Search for the cell housing the specified text and yield its (x, y) center coordinate. 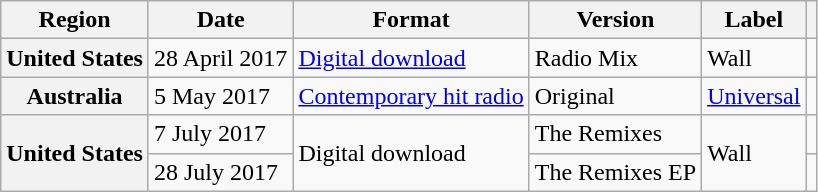
Australia (75, 96)
Universal (754, 96)
The Remixes (615, 134)
28 July 2017 (220, 172)
Original (615, 96)
The Remixes EP (615, 172)
Radio Mix (615, 58)
Contemporary hit radio (411, 96)
Format (411, 20)
Region (75, 20)
Date (220, 20)
28 April 2017 (220, 58)
5 May 2017 (220, 96)
7 July 2017 (220, 134)
Version (615, 20)
Label (754, 20)
